Pinpoint the cell where the given text exists, returning its [X, Y] midpoint coordinate. 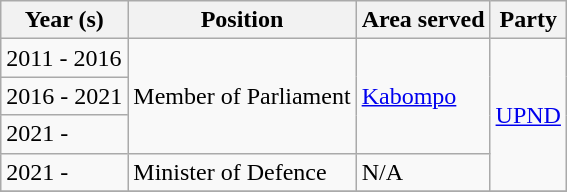
N/A [423, 172]
Minister of Defence [242, 172]
Member of Parliament [242, 96]
2011 - 2016 [64, 58]
2016 - 2021 [64, 96]
Party [528, 20]
Kabompo [423, 96]
UPND [528, 115]
Position [242, 20]
Area served [423, 20]
Year (s) [64, 20]
